Output the (x, y) coordinate of the center of the cell containing the given text.  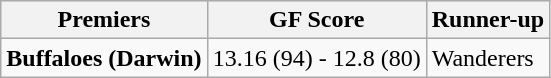
GF Score (316, 20)
Buffaloes (Darwin) (104, 58)
Wanderers (488, 58)
Runner-up (488, 20)
Premiers (104, 20)
13.16 (94) - 12.8 (80) (316, 58)
